Return the (x, y) coordinate for the center point of the cell that contains the specified text.  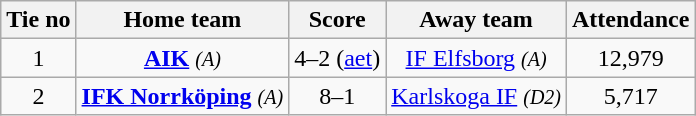
Tie no (38, 20)
Away team (476, 20)
1 (38, 58)
2 (38, 96)
Home team (182, 20)
IFK Norrköping (A) (182, 96)
Attendance (631, 20)
IF Elfsborg (A) (476, 58)
Karlskoga IF (D2) (476, 96)
AIK (A) (182, 58)
5,717 (631, 96)
Score (338, 20)
12,979 (631, 58)
8–1 (338, 96)
4–2 (aet) (338, 58)
